Search for the cell housing the specified text and yield its [X, Y] center coordinate. 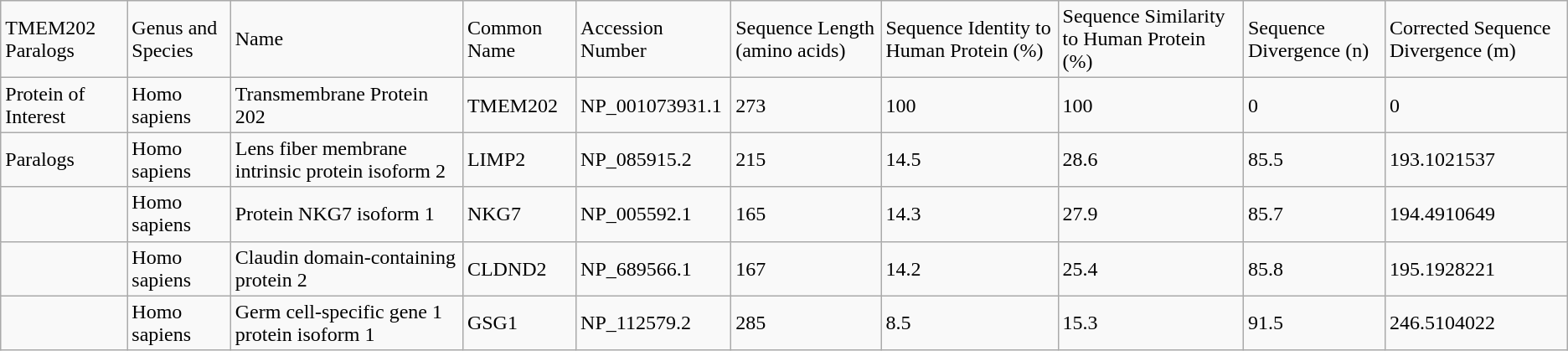
LIMP2 [519, 159]
Corrected Sequence Divergence (m) [1476, 39]
165 [806, 214]
14.3 [970, 214]
Genus and Species [179, 39]
Accession Number [653, 39]
85.8 [1313, 268]
Germ cell-specific gene 1 protein isoform 1 [347, 323]
25.4 [1151, 268]
14.5 [970, 159]
Sequence Similarity to Human Protein (%) [1151, 39]
15.3 [1151, 323]
27.9 [1151, 214]
CLDND2 [519, 268]
Paralogs [64, 159]
28.6 [1151, 159]
194.4910649 [1476, 214]
195.1928221 [1476, 268]
Lens fiber membrane intrinsic protein isoform 2 [347, 159]
Claudin domain-containing protein 2 [347, 268]
85.5 [1313, 159]
Name [347, 39]
14.2 [970, 268]
TMEM202 Paralogs [64, 39]
215 [806, 159]
Sequence Length (amino acids) [806, 39]
193.1021537 [1476, 159]
8.5 [970, 323]
NP_689566.1 [653, 268]
TMEM202 [519, 106]
Sequence Divergence (n) [1313, 39]
Common Name [519, 39]
NP_085915.2 [653, 159]
NP_001073931.1 [653, 106]
167 [806, 268]
273 [806, 106]
GSG1 [519, 323]
NKG7 [519, 214]
NP_112579.2 [653, 323]
NP_005592.1 [653, 214]
91.5 [1313, 323]
Sequence Identity to Human Protein (%) [970, 39]
85.7 [1313, 214]
285 [806, 323]
Protein NKG7 isoform 1 [347, 214]
246.5104022 [1476, 323]
Transmembrane Protein 202 [347, 106]
Protein of Interest [64, 106]
